Detect which cell encompasses the target text, then output its (X, Y) center coordinate. 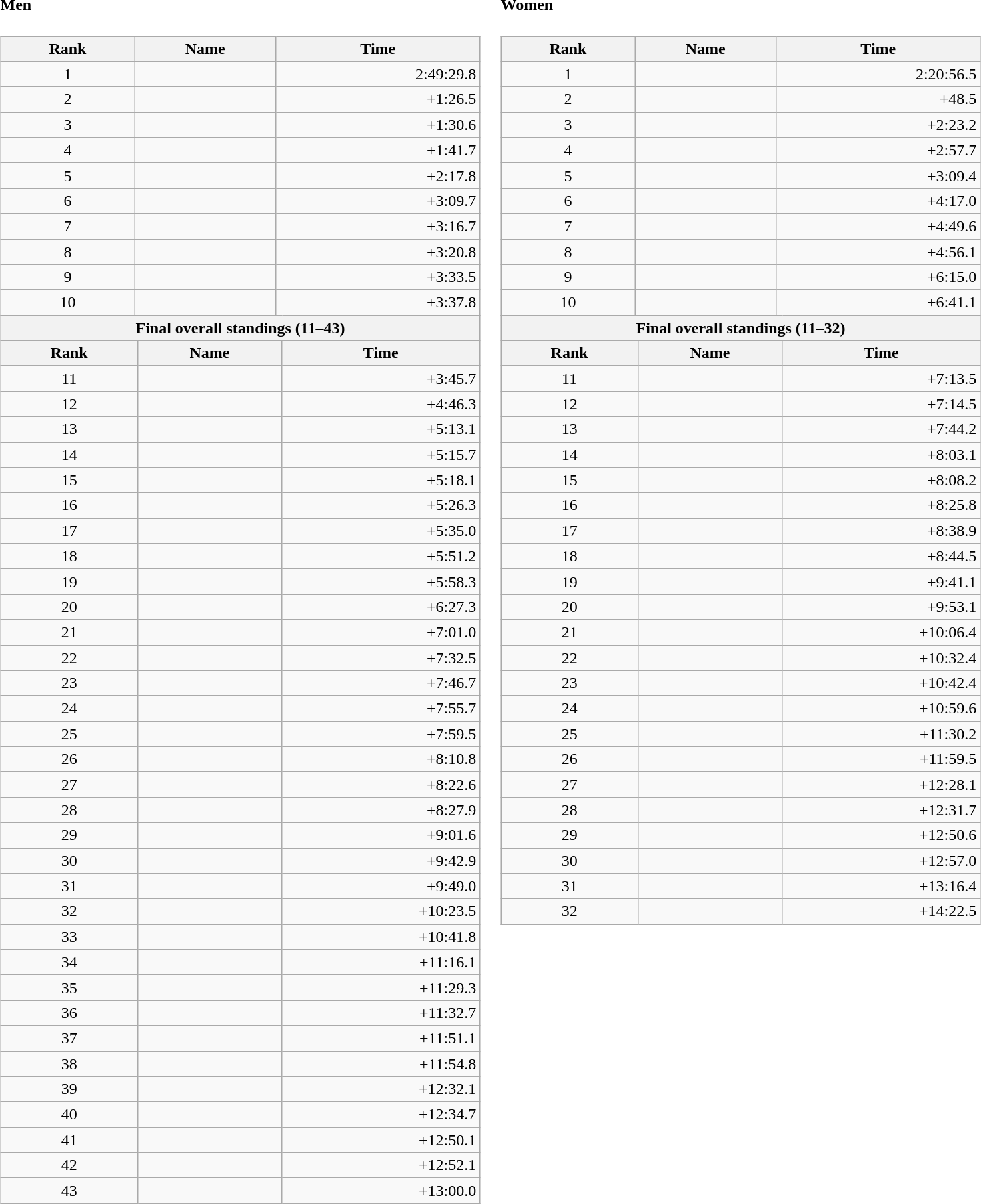
+7:01.0 (381, 632)
Final overall standings (11–43) (240, 328)
+7:55.7 (381, 709)
+12:50.1 (381, 1140)
+12:52.1 (381, 1165)
+6:15.0 (878, 277)
+8:25.8 (882, 505)
+12:57.0 (882, 861)
+2:57.7 (878, 150)
+5:26.3 (381, 505)
+4:17.0 (878, 201)
+12:28.1 (882, 785)
+4:46.3 (381, 404)
+12:34.7 (381, 1115)
+12:50.6 (882, 835)
+11:51.1 (381, 1038)
+9:53.1 (882, 607)
+8:03.1 (882, 455)
38 (69, 1064)
+4:56.1 (878, 252)
+9:41.1 (882, 581)
+9:01.6 (381, 835)
+11:16.1 (381, 962)
+1:26.5 (378, 99)
33 (69, 937)
+8:10.8 (381, 759)
+7:13.5 (882, 379)
2:20:56.5 (878, 74)
+5:13.1 (381, 429)
+7:44.2 (882, 429)
+6:41.1 (878, 303)
+5:15.7 (381, 455)
+10:23.5 (381, 911)
+1:30.6 (378, 125)
39 (69, 1089)
+7:46.7 (381, 683)
+13:00.0 (381, 1191)
+48.5 (878, 99)
+5:18.1 (381, 480)
+3:16.7 (378, 226)
+3:20.8 (378, 252)
+9:42.9 (381, 861)
+10:59.6 (882, 709)
36 (69, 1013)
34 (69, 962)
+11:54.8 (381, 1064)
+5:51.2 (381, 556)
+3:37.8 (378, 303)
+10:06.4 (882, 632)
+1:41.7 (378, 150)
+8:22.6 (381, 785)
+11:29.3 (381, 987)
+9:49.0 (381, 886)
35 (69, 987)
+12:32.1 (381, 1089)
+4:49.6 (878, 226)
+10:42.4 (882, 683)
+7:32.5 (381, 658)
+5:58.3 (381, 581)
+8:44.5 (882, 556)
2:49:29.8 (378, 74)
43 (69, 1191)
+10:41.8 (381, 937)
+2:17.8 (378, 175)
+14:22.5 (882, 911)
+11:59.5 (882, 759)
37 (69, 1038)
+11:30.2 (882, 734)
40 (69, 1115)
+7:59.5 (381, 734)
+8:27.9 (381, 810)
+7:14.5 (882, 404)
+3:45.7 (381, 379)
+8:08.2 (882, 480)
Final overall standings (11–32) (740, 328)
+13:16.4 (882, 886)
+6:27.3 (381, 607)
+8:38.9 (882, 531)
+2:23.2 (878, 125)
+5:35.0 (381, 531)
+10:32.4 (882, 658)
+3:09.7 (378, 201)
42 (69, 1165)
+3:33.5 (378, 277)
+12:31.7 (882, 810)
+3:09.4 (878, 175)
+11:32.7 (381, 1013)
41 (69, 1140)
